Determine the [x, y] coordinate at the center of the cell enclosing the given text.  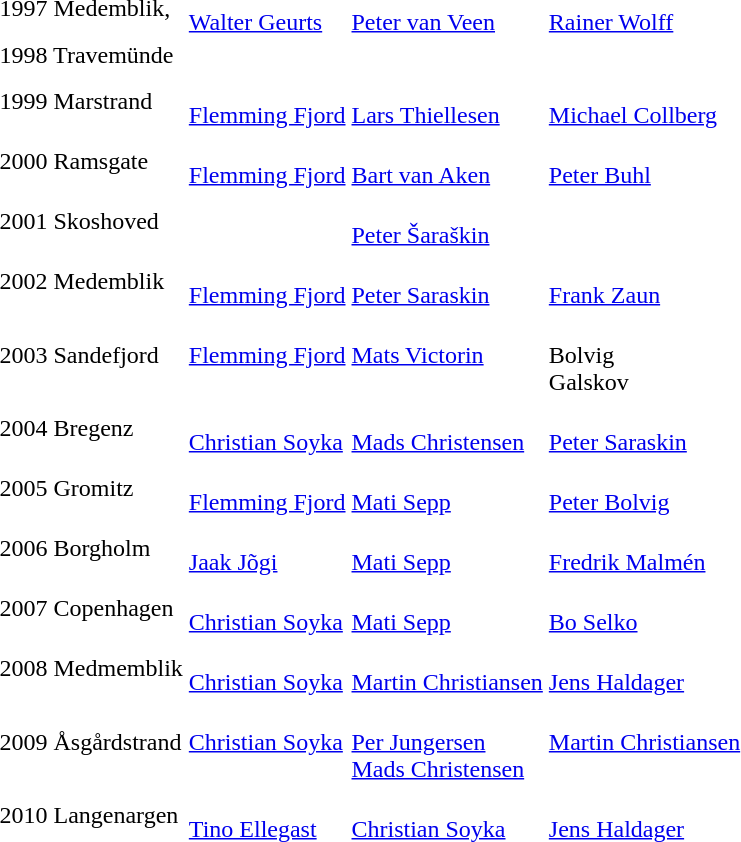
Jens Haldager [644, 668]
Michael Collberg [644, 102]
Bart van Aken [447, 162]
Mats Victorin [447, 355]
Frank Zaun [644, 282]
Peter Buhl [644, 162]
Jaak Jõgi [267, 548]
Mads Christensen [447, 428]
Fredrik Malmén [644, 548]
Bo Selko [644, 608]
BolvigGalskov [644, 355]
Peter Šaraškin [447, 222]
Lars Thiellesen [447, 102]
Per JungersenMads Christensen [447, 742]
Peter Bolvig [644, 488]
